Find where the given text appears and provide that cell's center as [x, y] coordinate. 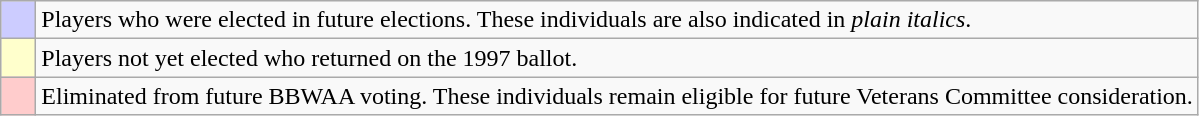
Players not yet elected who returned on the 1997 ballot. [618, 58]
Players who were elected in future elections. These individuals are also indicated in plain italics. [618, 20]
Eliminated from future BBWAA voting. These individuals remain eligible for future Veterans Committee consideration. [618, 96]
